Pinpoint the cell where the given text exists, returning its [X, Y] midpoint coordinate. 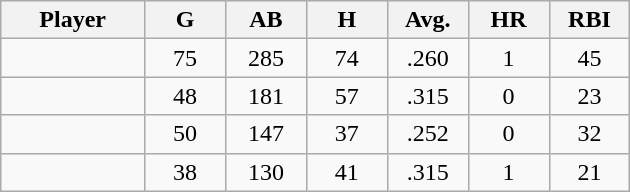
285 [266, 58]
50 [186, 134]
.252 [428, 134]
.260 [428, 58]
75 [186, 58]
23 [590, 96]
HR [508, 20]
38 [186, 172]
181 [266, 96]
G [186, 20]
Avg. [428, 20]
48 [186, 96]
32 [590, 134]
57 [346, 96]
AB [266, 20]
Player [73, 20]
74 [346, 58]
37 [346, 134]
RBI [590, 20]
130 [266, 172]
147 [266, 134]
41 [346, 172]
45 [590, 58]
21 [590, 172]
H [346, 20]
